Return [X, Y] of the center of cell containing provided text 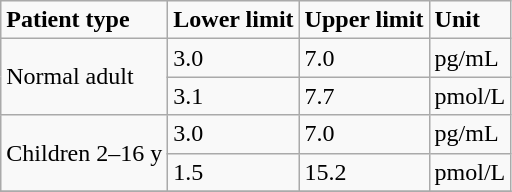
Lower limit [234, 20]
Normal adult [84, 77]
Patient type [84, 20]
15.2 [364, 172]
3.1 [234, 96]
7.7 [364, 96]
Children 2–16 y [84, 153]
Upper limit [364, 20]
Unit [470, 20]
1.5 [234, 172]
